Identify which cell holds the provided text, then report its [X, Y] central coordinate. 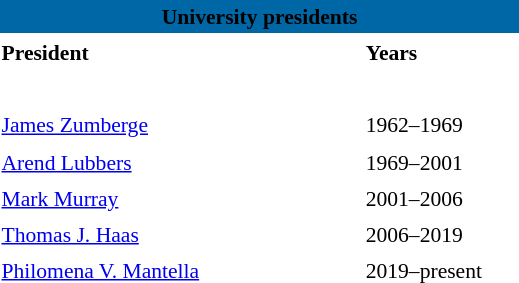
1962–1969 [442, 126]
Years [442, 52]
2006–2019 [442, 234]
2001–2006 [442, 198]
1969–2001 [442, 162]
Mark Murray [180, 198]
President [180, 52]
Arend Lubbers [180, 162]
University presidents [260, 16]
James Zumberge [180, 126]
Thomas J. Haas [180, 234]
